Locate the cell with the specified text and output its (X, Y) center coordinate. 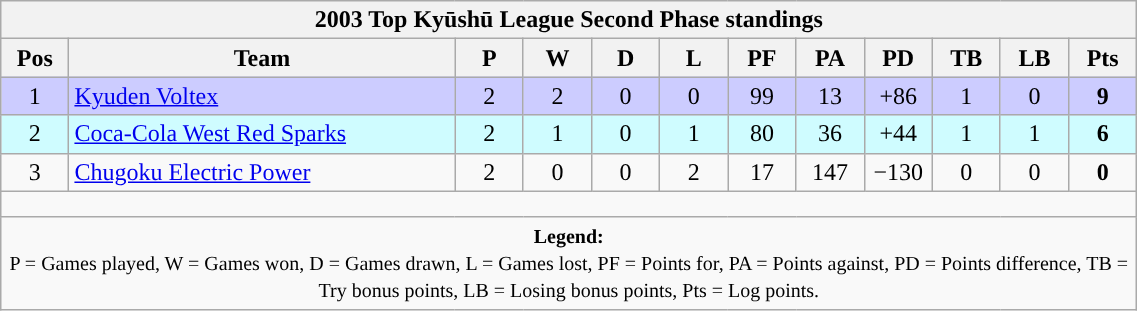
+86 (898, 96)
PD (898, 58)
Team (262, 58)
P (489, 58)
2003 Top Kyūshū League Second Phase standings (569, 20)
LB (1034, 58)
6 (1103, 134)
Kyuden Voltex (262, 96)
+44 (898, 134)
Pos (35, 58)
PF (762, 58)
PA (830, 58)
D (625, 58)
147 (830, 172)
36 (830, 134)
L (694, 58)
17 (762, 172)
13 (830, 96)
Chugoku Electric Power (262, 172)
TB (966, 58)
9 (1103, 96)
99 (762, 96)
W (557, 58)
−130 (898, 172)
3 (35, 172)
Coca-Cola West Red Sparks (262, 134)
Pts (1103, 58)
80 (762, 134)
